Search for the cell housing the specified text and yield its [X, Y] center coordinate. 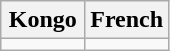
French [127, 20]
Kongo [43, 20]
